Provide the [x, y] coordinate of the cell's center where the given text is located.  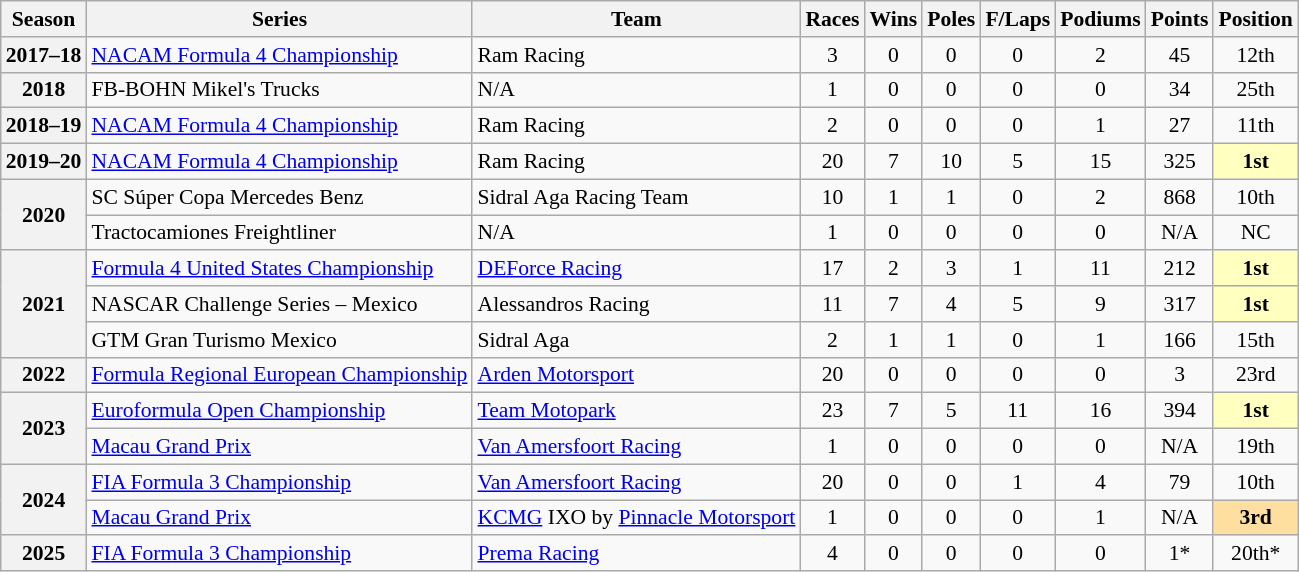
Formula 4 United States Championship [279, 269]
34 [1180, 90]
2021 [44, 304]
394 [1180, 411]
15th [1255, 340]
45 [1180, 55]
79 [1180, 482]
Sidral Aga Racing Team [636, 197]
Season [44, 19]
15 [1100, 162]
12th [1255, 55]
Tractocamiones Freightliner [279, 233]
325 [1180, 162]
2018–19 [44, 126]
SC Súper Copa Mercedes Benz [279, 197]
Series [279, 19]
Poles [951, 19]
27 [1180, 126]
166 [1180, 340]
Wins [893, 19]
NC [1255, 233]
GTM Gran Turismo Mexico [279, 340]
25th [1255, 90]
2022 [44, 375]
212 [1180, 269]
Alessandros Racing [636, 304]
23 [832, 411]
17 [832, 269]
Team Motopark [636, 411]
Formula Regional European Championship [279, 375]
2017–18 [44, 55]
1* [1180, 554]
2018 [44, 90]
19th [1255, 447]
F/Laps [1018, 19]
3rd [1255, 518]
NASCAR Challenge Series – Mexico [279, 304]
16 [1100, 411]
9 [1100, 304]
Points [1180, 19]
DEForce Racing [636, 269]
23rd [1255, 375]
KCMG IXO by Pinnacle Motorsport [636, 518]
Position [1255, 19]
2019–20 [44, 162]
Podiums [1100, 19]
Euroformula Open Championship [279, 411]
Races [832, 19]
2025 [44, 554]
317 [1180, 304]
2023 [44, 428]
Prema Racing [636, 554]
FB-BOHN Mikel's Trucks [279, 90]
2024 [44, 500]
Arden Motorsport [636, 375]
20th* [1255, 554]
Team [636, 19]
2020 [44, 214]
11th [1255, 126]
868 [1180, 197]
Sidral Aga [636, 340]
